Output the [x, y] coordinate of the center of the cell containing the given text.  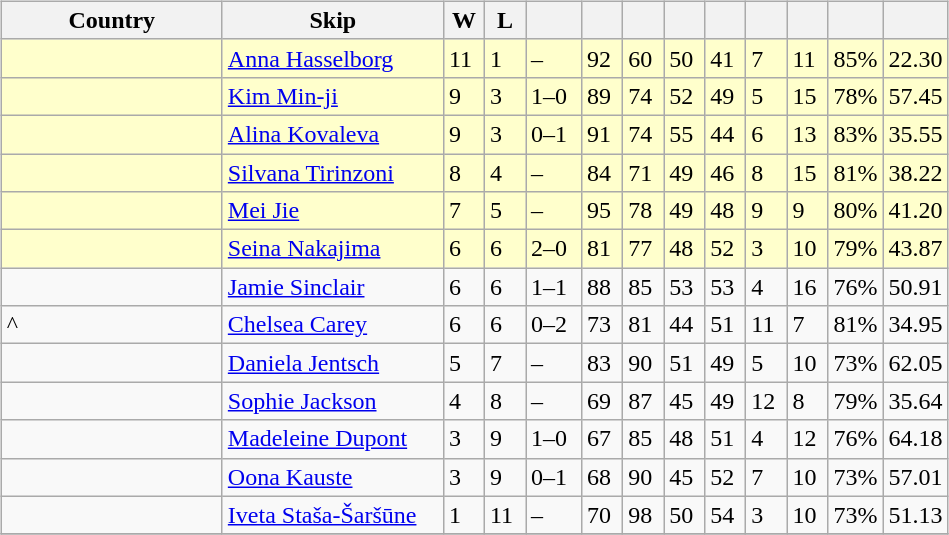
69 [602, 401]
35.64 [916, 401]
Iveta Staša-Šaršūne [332, 515]
84 [602, 173]
62.05 [916, 363]
51.13 [916, 515]
41 [726, 58]
16 [808, 287]
Madeleine Dupont [332, 439]
83 [602, 363]
83% [856, 134]
92 [602, 58]
Chelsea Carey [332, 325]
Anna Hasselborg [332, 58]
50.91 [916, 287]
89 [602, 96]
W [464, 20]
80% [856, 211]
60 [644, 58]
0–2 [554, 325]
70 [602, 515]
55 [684, 134]
77 [644, 249]
46 [726, 173]
57.45 [916, 96]
Alina Kovaleva [332, 134]
Sophie Jackson [332, 401]
Mei Jie [332, 211]
85% [856, 58]
Country [112, 20]
78% [856, 96]
73 [602, 325]
Daniela Jentsch [332, 363]
Skip [332, 20]
67 [602, 439]
22.30 [916, 58]
13 [808, 134]
71 [644, 173]
43.87 [916, 249]
64.18 [916, 439]
L [504, 20]
57.01 [916, 477]
41.20 [916, 211]
87 [644, 401]
54 [726, 515]
Kim Min-ji [332, 96]
68 [602, 477]
^ [112, 325]
Seina Nakajima [332, 249]
Oona Kauste [332, 477]
Silvana Tirinzoni [332, 173]
38.22 [916, 173]
2–0 [554, 249]
34.95 [916, 325]
88 [602, 287]
91 [602, 134]
35.55 [916, 134]
78 [644, 211]
Jamie Sinclair [332, 287]
98 [644, 515]
95 [602, 211]
1–1 [554, 287]
